Scan for the cell matching the given text and deliver its (x, y) coordinate at center. 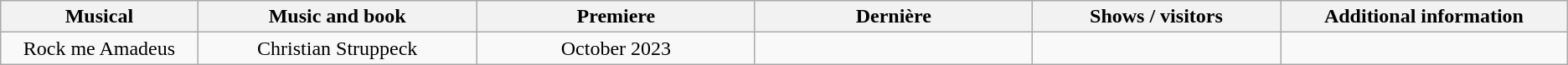
Additional information (1424, 17)
Christian Struppeck (337, 48)
October 2023 (616, 48)
Shows / visitors (1156, 17)
Premiere (616, 17)
Musical (99, 17)
Music and book (337, 17)
Rock me Amadeus (99, 48)
Dernière (893, 17)
